Find where the given text appears and provide that cell's center as (X, Y) coordinate. 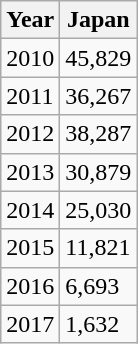
2014 (30, 210)
2010 (30, 58)
2017 (30, 324)
45,829 (98, 58)
Year (30, 20)
30,879 (98, 172)
2015 (30, 248)
6,693 (98, 286)
36,267 (98, 96)
25,030 (98, 210)
2011 (30, 96)
11,821 (98, 248)
Japan (98, 20)
2013 (30, 172)
38,287 (98, 134)
2016 (30, 286)
2012 (30, 134)
1,632 (98, 324)
